Search for the cell housing the specified text and yield its (X, Y) center coordinate. 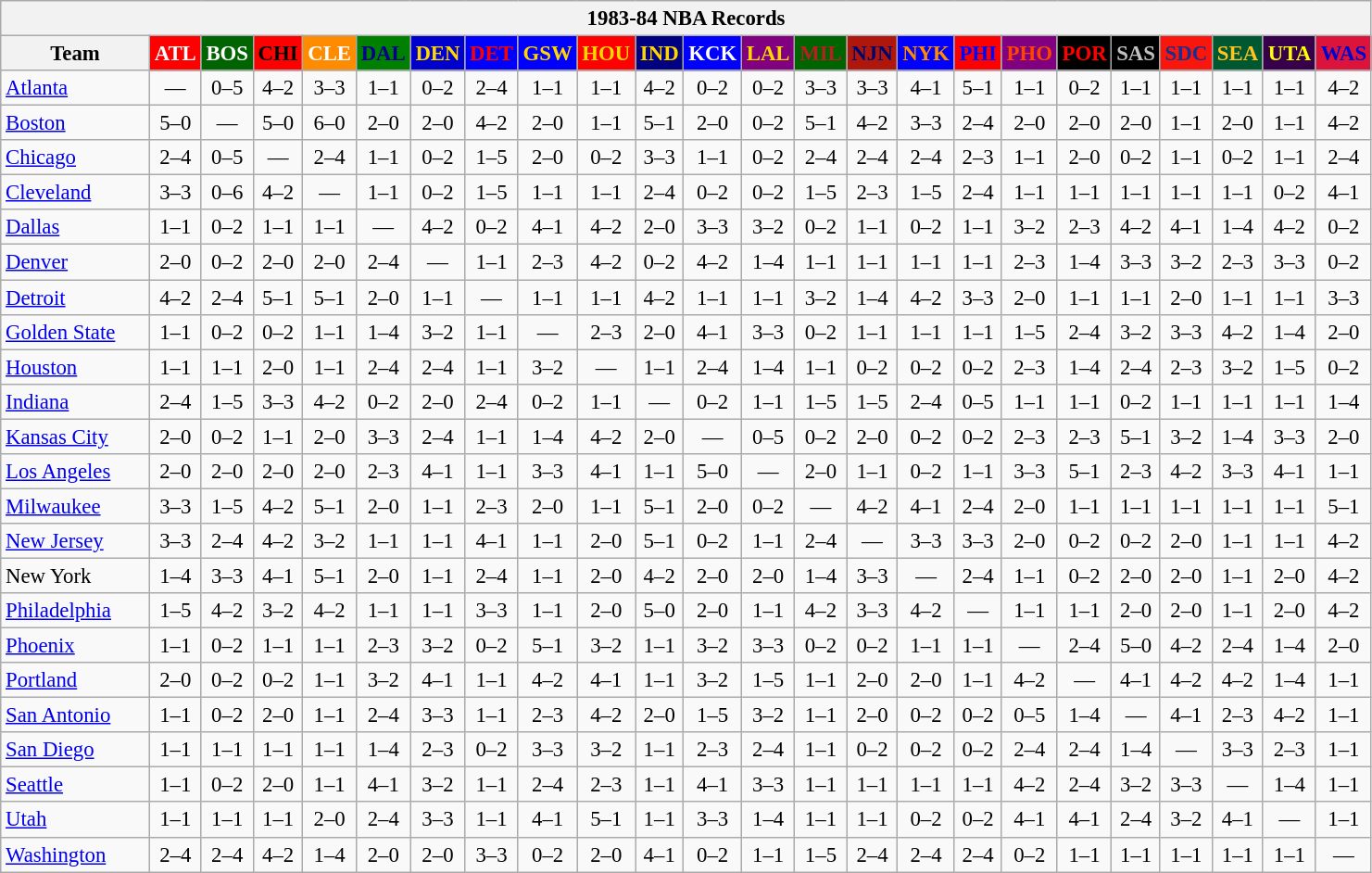
SAS (1136, 54)
PHI (978, 54)
NYK (926, 54)
1983-84 NBA Records (686, 19)
Phoenix (76, 646)
Utah (76, 820)
Philadelphia (76, 611)
Los Angeles (76, 472)
DEN (437, 54)
0–6 (227, 193)
POR (1084, 54)
MIL (821, 54)
New York (76, 576)
Golden State (76, 332)
Seattle (76, 785)
Boston (76, 123)
Atlanta (76, 88)
DAL (384, 54)
ATL (175, 54)
Houston (76, 367)
Dallas (76, 227)
Kansas City (76, 436)
IND (660, 54)
WAS (1343, 54)
San Antonio (76, 715)
NJN (873, 54)
Portland (76, 680)
6–0 (330, 123)
Team (76, 54)
Indiana (76, 401)
HOU (606, 54)
San Diego (76, 750)
Cleveland (76, 193)
Washington (76, 854)
BOS (227, 54)
Detroit (76, 297)
SDC (1186, 54)
Denver (76, 262)
Milwaukee (76, 506)
New Jersey (76, 541)
SEA (1238, 54)
UTA (1290, 54)
PHO (1029, 54)
CLE (330, 54)
LAL (767, 54)
KCK (713, 54)
CHI (278, 54)
GSW (548, 54)
DET (491, 54)
Chicago (76, 158)
